Provide the (x, y) coordinate of the cell's center where the given text is located.  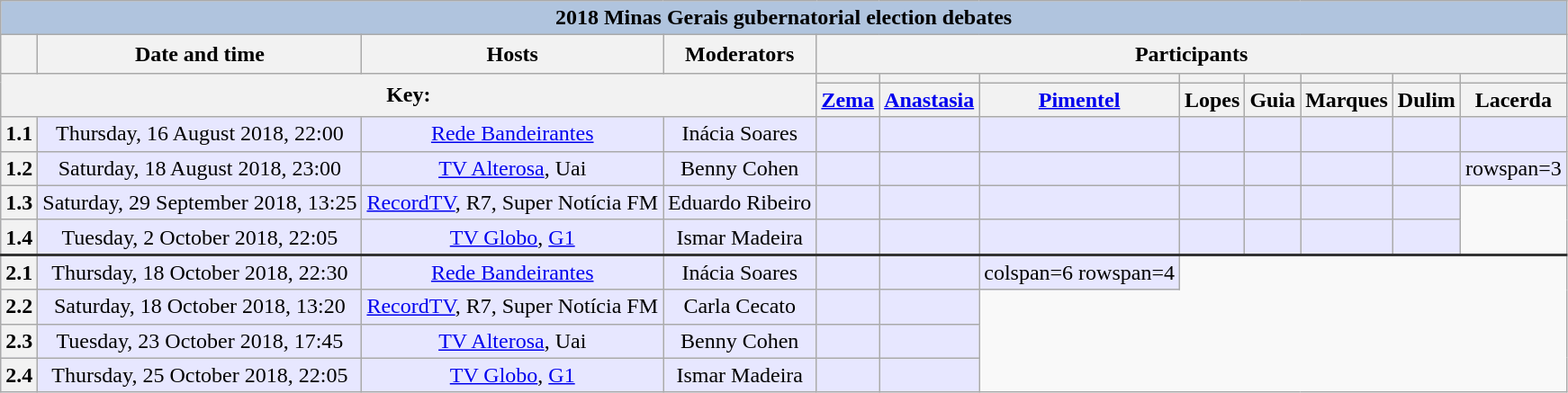
Tuesday, 2 October 2018, 22:05 (200, 237)
Saturday, 29 September 2018, 13:25 (200, 202)
1.1 (20, 134)
Key: (409, 95)
Lacerda (1513, 100)
Marques (1347, 100)
Date and time (200, 54)
1.4 (20, 237)
Guia (1273, 100)
Anastasia (929, 100)
Pimentel (1080, 100)
Thursday, 18 October 2018, 22:30 (200, 272)
Eduardo Ribeiro (740, 202)
rowspan=3 (1513, 168)
Zema (848, 100)
Thursday, 25 October 2018, 22:05 (200, 375)
Tuesday, 23 October 2018, 17:45 (200, 341)
colspan=6 rowspan=4 (1080, 272)
2.4 (20, 375)
Moderators (740, 54)
Participants (1192, 54)
1.3 (20, 202)
Hosts (513, 54)
Saturday, 18 October 2018, 13:20 (200, 307)
2.1 (20, 272)
Lopes (1212, 100)
Carla Cecato (740, 307)
2018 Minas Gerais gubernatorial election debates (784, 18)
Saturday, 18 August 2018, 23:00 (200, 168)
Dulim (1426, 100)
2.2 (20, 307)
1.2 (20, 168)
Thursday, 16 August 2018, 22:00 (200, 134)
2.3 (20, 341)
